Capture the cell that displays the provided text and extract its [x, y] central coordinate. 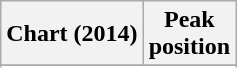
Chart (2014) [72, 34]
Peakposition [189, 34]
